Extract the [X, Y] coordinate from the center of the cell holding the provided text.  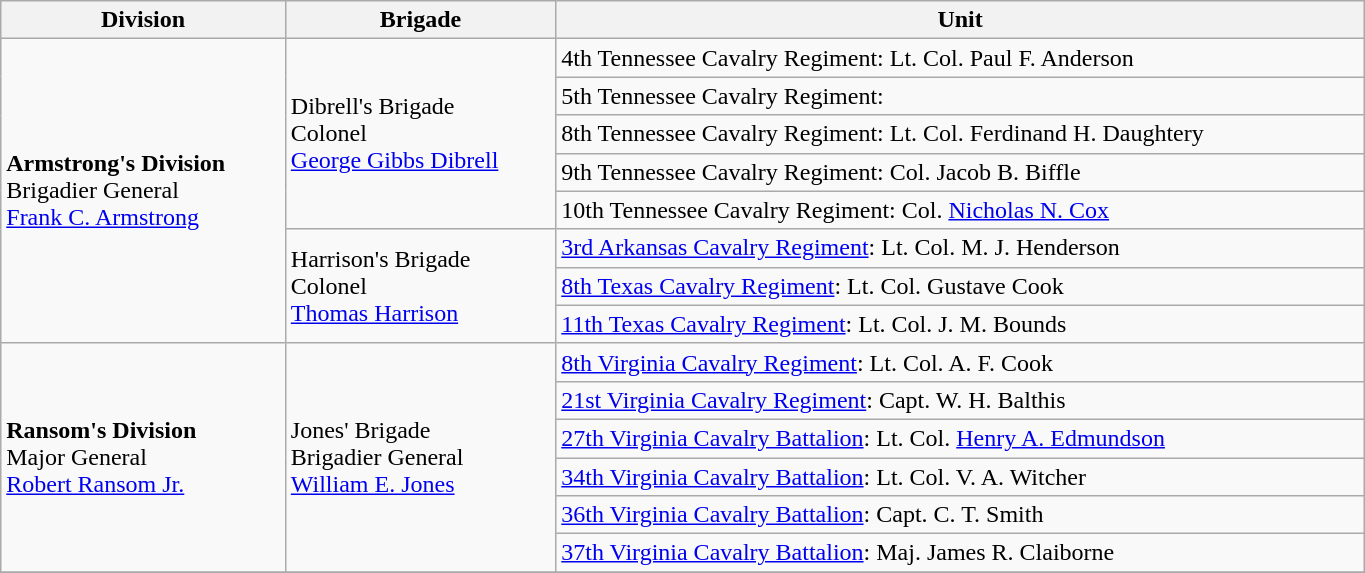
27th Virginia Cavalry Battalion: Lt. Col. Henry A. Edmundson [960, 438]
Jones' BrigadeBrigadier GeneralWilliam E. Jones [420, 457]
Armstrong's DivisionBrigadier GeneralFrank C. Armstrong [144, 191]
3rd Arkansas Cavalry Regiment: Lt. Col. M. J. Henderson [960, 248]
8th Texas Cavalry Regiment: Lt. Col. Gustave Cook [960, 286]
8th Tennessee Cavalry Regiment: Lt. Col. Ferdinand H. Daughtery [960, 134]
Harrison's BrigadeColonelThomas Harrison [420, 286]
34th Virginia Cavalry Battalion: Lt. Col. V. A. Witcher [960, 477]
9th Tennessee Cavalry Regiment: Col. Jacob B. Biffle [960, 172]
4th Tennessee Cavalry Regiment: Lt. Col. Paul F. Anderson [960, 58]
Unit [960, 20]
Division [144, 20]
36th Virginia Cavalry Battalion: Capt. C. T. Smith [960, 515]
Dibrell's BrigadeColonelGeorge Gibbs Dibrell [420, 134]
11th Texas Cavalry Regiment: Lt. Col. J. M. Bounds [960, 324]
21st Virginia Cavalry Regiment: Capt. W. H. Balthis [960, 400]
8th Virginia Cavalry Regiment: Lt. Col. A. F. Cook [960, 362]
Ransom's DivisionMajor GeneralRobert Ransom Jr. [144, 457]
37th Virginia Cavalry Battalion: Maj. James R. Claiborne [960, 553]
5th Tennessee Cavalry Regiment: [960, 96]
Brigade [420, 20]
10th Tennessee Cavalry Regiment: Col. Nicholas N. Cox [960, 210]
